For the text-containing cell, return its midpoint in (x, y) coordinate format. 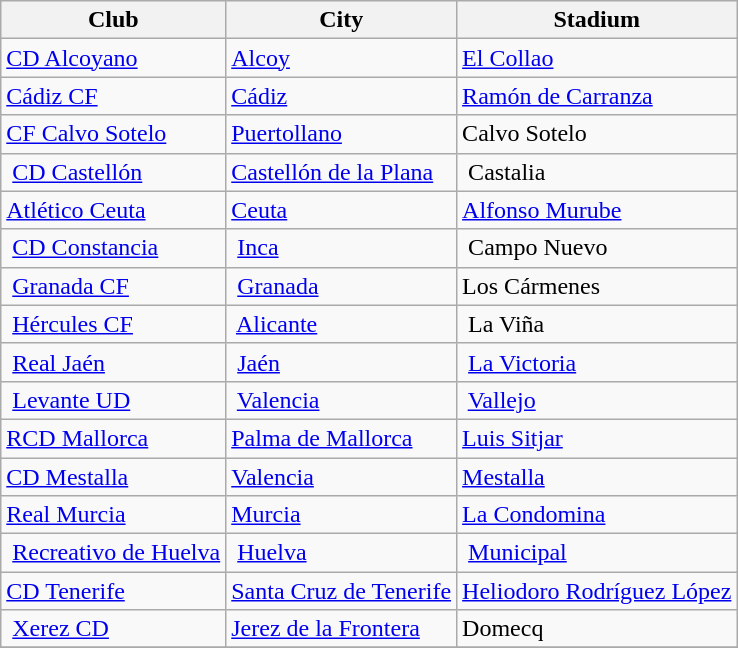
Inca (342, 248)
Heliodoro Rodríguez López (597, 591)
City (342, 20)
Castellón de la Plana (342, 172)
Hércules CF (114, 324)
CD Alcoyano (114, 58)
Alfonso Murube (597, 210)
Xerez CD (114, 629)
Municipal (597, 553)
Alcoy (342, 58)
La Condomina (597, 515)
La Victoria (597, 362)
CD Constancia (114, 248)
Calvo Sotelo (597, 134)
Ramón de Carranza (597, 96)
Real Jaén (114, 362)
Atlético Ceuta (114, 210)
CF Calvo Sotelo (114, 134)
Los Cármenes (597, 286)
CD Mestalla (114, 477)
Club (114, 20)
Levante UD (114, 400)
Palma de Mallorca (342, 438)
Santa Cruz de Tenerife (342, 591)
Real Murcia (114, 515)
Stadium (597, 20)
Vallejo (597, 400)
Castalia (597, 172)
La Viña (597, 324)
CD Tenerife (114, 591)
Alicante (342, 324)
Campo Nuevo (597, 248)
Mestalla (597, 477)
CD Castellón (114, 172)
Cádiz (342, 96)
Luis Sitjar (597, 438)
Jerez de la Frontera (342, 629)
El Collao (597, 58)
RCD Mallorca (114, 438)
Domecq (597, 629)
Cádiz CF (114, 96)
Puertollano (342, 134)
Granada (342, 286)
Jaén (342, 362)
Murcia (342, 515)
Ceuta (342, 210)
Granada CF (114, 286)
Huelva (342, 553)
Recreativo de Huelva (114, 553)
